Provide the [X, Y] coordinate of the cell's center where the given text is located.  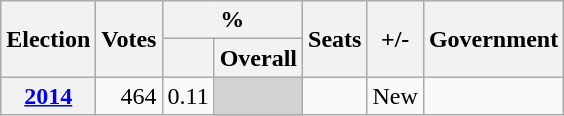
% [232, 20]
Seats [335, 39]
+/- [395, 39]
0.11 [188, 96]
Votes [129, 39]
Overall [258, 58]
New [395, 96]
2014 [48, 96]
Election [48, 39]
464 [129, 96]
Government [493, 39]
